From the cell containing the given text, extract its center point as (X, Y) coordinate. 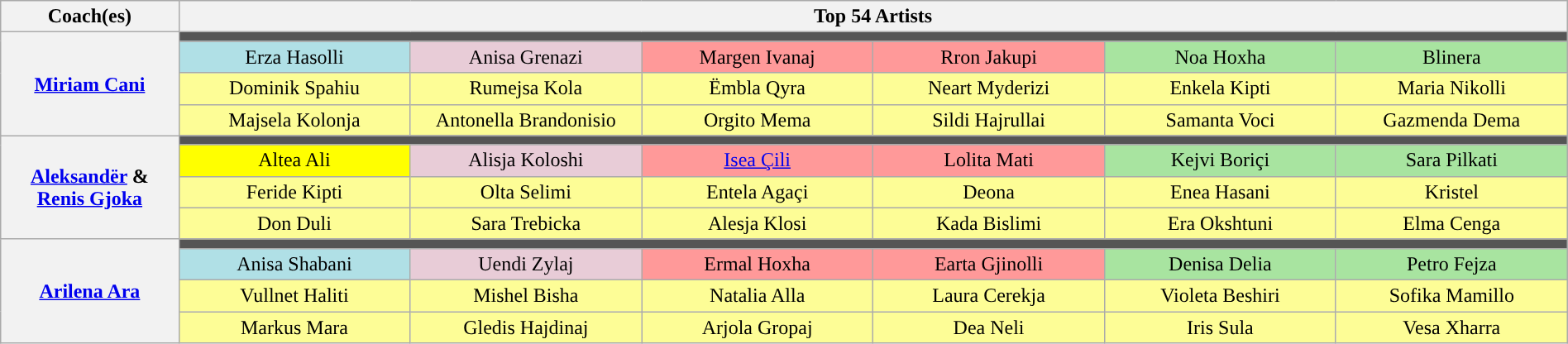
Enea Hasani (1220, 192)
Sofika Mamillo (1451, 295)
Iris Sula (1220, 327)
Alesja Klosi (758, 223)
Olta Selimi (526, 192)
Erza Hasolli (294, 57)
Ëmbla Qyra (758, 88)
Arilena Ara (89, 291)
Feride Kipti (294, 192)
Denisa Delia (1220, 264)
Kristel (1451, 192)
Coach(es) (89, 17)
Samanta Voci (1220, 120)
Uendi Zylaj (526, 264)
Laura Cerekja (989, 295)
Gledis Hajdinaj (526, 327)
Neart Myderizi (989, 88)
Rron Jakupi (989, 57)
Vesa Xharra (1451, 327)
Markus Mara (294, 327)
Ermal Hoxha (758, 264)
Petro Fejza (1451, 264)
Alisja Koloshi (526, 160)
Arjola Gropaj (758, 327)
Vullnet Haliti (294, 295)
Maria Nikolli (1451, 88)
Sara Trebicka (526, 223)
Don Duli (294, 223)
Dominik Spahiu (294, 88)
Earta Gjinolli (989, 264)
Miriam Cani (89, 84)
Sildi Hajrullai (989, 120)
Anisa Grenazi (526, 57)
Rumejsa Kola (526, 88)
Isea Çili (758, 160)
Entela Agaçi (758, 192)
Mishel Bisha (526, 295)
Gazmenda Dema (1451, 120)
Margen Ivanaj (758, 57)
Kada Bislimi (989, 223)
Top 54 Artists (873, 17)
Sara Pilkati (1451, 160)
Kejvi Boriçi (1220, 160)
Natalia Alla (758, 295)
Orgito Mema (758, 120)
Violeta Beshiri (1220, 295)
Dea Neli (989, 327)
Majsela Kolonja (294, 120)
Antonella Brandonisio (526, 120)
Blinera (1451, 57)
Altea Ali (294, 160)
Aleksandër & Renis Gjoka (89, 187)
Era Okshtuni (1220, 223)
Elma Cenga (1451, 223)
Deona (989, 192)
Lolita Mati (989, 160)
Anisa Shabani (294, 264)
Noa Hoxha (1220, 57)
Enkela Kipti (1220, 88)
